Scan for the cell matching the given text and deliver its (X, Y) coordinate at center. 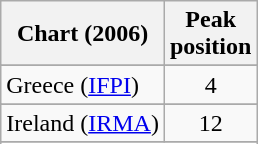
Greece (IFPI) (83, 85)
Chart (2006) (83, 34)
4 (210, 85)
12 (210, 123)
Ireland (IRMA) (83, 123)
Peakposition (210, 34)
